Return the (X, Y) coordinate for the center point of the cell that contains the specified text.  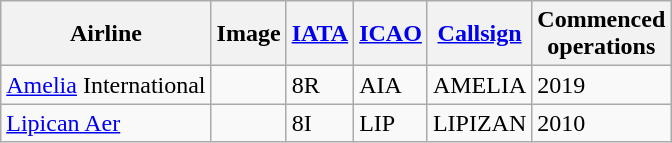
LIP (391, 123)
AMELIA (479, 85)
Image (248, 34)
2010 (602, 123)
Lipican Aer (106, 123)
Amelia International (106, 85)
LIPIZAN (479, 123)
Callsign (479, 34)
Airline (106, 34)
8R (320, 85)
ICAO (391, 34)
2019 (602, 85)
8I (320, 123)
IATA (320, 34)
AIA (391, 85)
Commencedoperations (602, 34)
